Output the (x, y) coordinate of the center of the cell containing the given text.  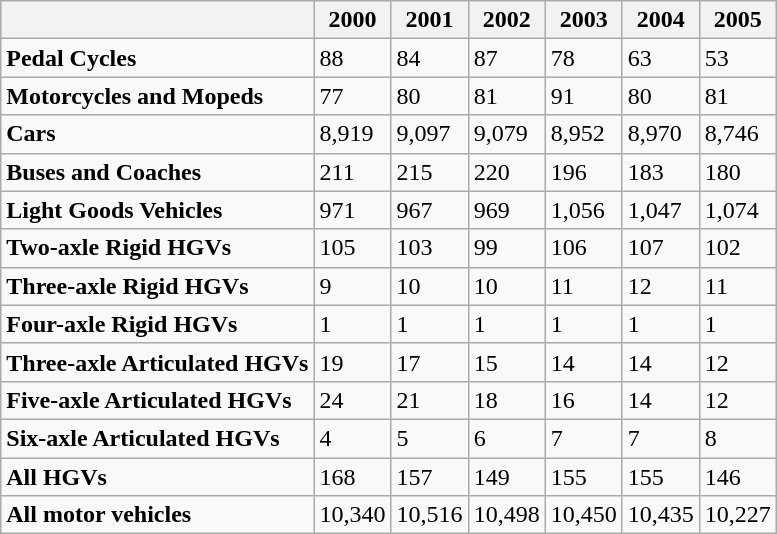
106 (584, 248)
6 (506, 438)
Motorcycles and Mopeds (158, 96)
971 (352, 210)
21 (430, 400)
87 (506, 58)
211 (352, 172)
10,340 (352, 515)
9,079 (506, 134)
157 (430, 477)
8,952 (584, 134)
1,074 (738, 210)
Cars (158, 134)
2005 (738, 20)
969 (506, 210)
8,746 (738, 134)
84 (430, 58)
9 (352, 286)
88 (352, 58)
Four-axle Rigid HGVs (158, 324)
53 (738, 58)
63 (660, 58)
2004 (660, 20)
15 (506, 362)
2001 (430, 20)
10,435 (660, 515)
Buses and Coaches (158, 172)
1,056 (584, 210)
Pedal Cycles (158, 58)
19 (352, 362)
196 (584, 172)
Three-axle Rigid HGVs (158, 286)
183 (660, 172)
17 (430, 362)
77 (352, 96)
All HGVs (158, 477)
215 (430, 172)
99 (506, 248)
180 (738, 172)
10,450 (584, 515)
Five-axle Articulated HGVs (158, 400)
78 (584, 58)
2000 (352, 20)
8,970 (660, 134)
Three-axle Articulated HGVs (158, 362)
All motor vehicles (158, 515)
91 (584, 96)
967 (430, 210)
5 (430, 438)
Two-axle Rigid HGVs (158, 248)
168 (352, 477)
1,047 (660, 210)
149 (506, 477)
2002 (506, 20)
102 (738, 248)
2003 (584, 20)
9,097 (430, 134)
105 (352, 248)
103 (430, 248)
146 (738, 477)
8,919 (352, 134)
Light Goods Vehicles (158, 210)
220 (506, 172)
10,498 (506, 515)
16 (584, 400)
4 (352, 438)
24 (352, 400)
10,227 (738, 515)
Six-axle Articulated HGVs (158, 438)
8 (738, 438)
10,516 (430, 515)
18 (506, 400)
107 (660, 248)
